Return (x, y) of the center of cell containing provided text 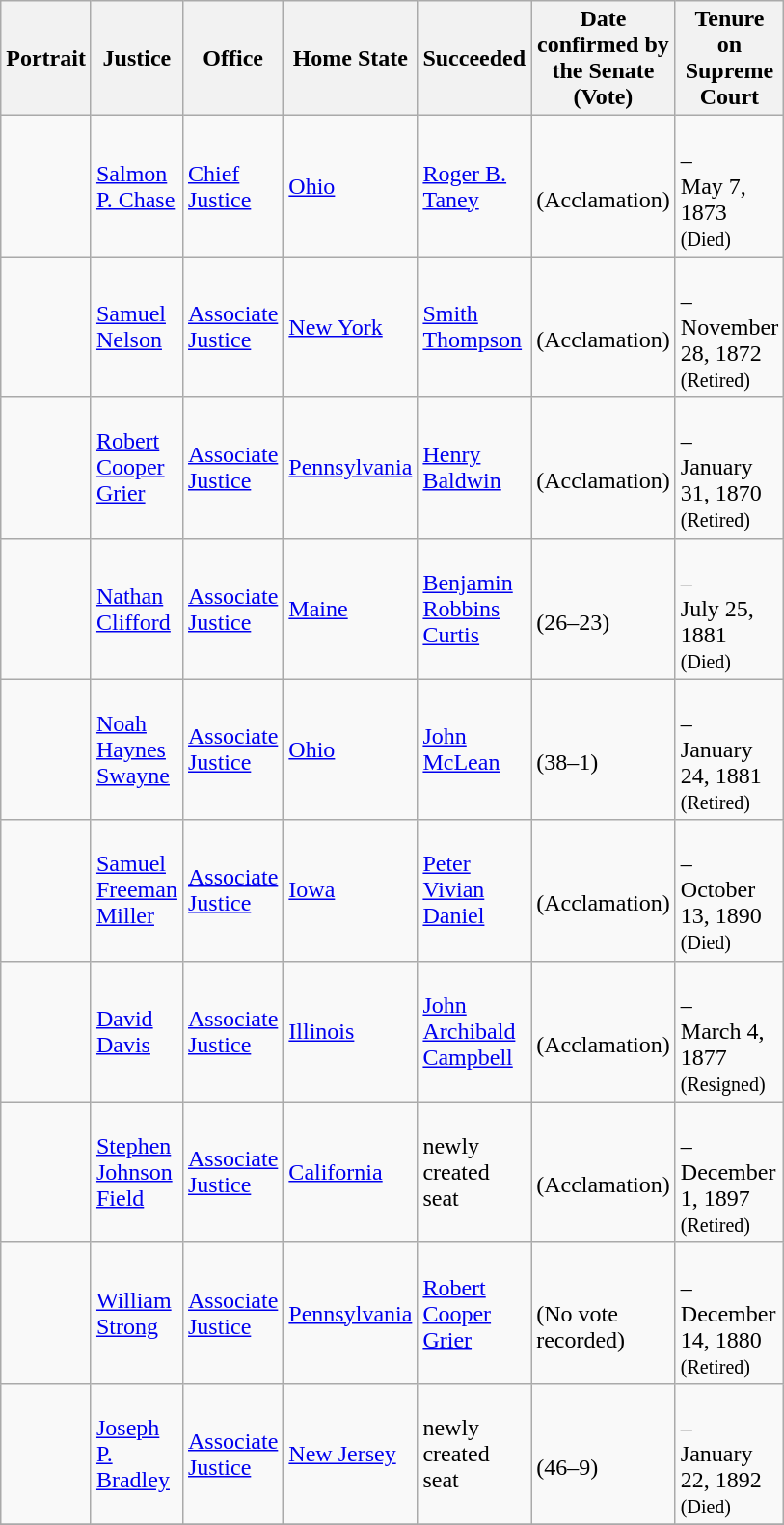
–December 1, 1897(Retired) (729, 1172)
(26–23) (604, 609)
–January 31, 1870(Retired) (729, 468)
Illinois (351, 1031)
Henry Baldwin (474, 468)
Justice (137, 58)
Tenure on Supreme Court (729, 58)
John McLean (474, 749)
Smith Thompson (474, 327)
Samuel Freeman Miller (137, 890)
–July 25, 1881(Died) (729, 609)
Chief Justice (232, 186)
Maine (351, 609)
Noah Haynes Swayne (137, 749)
–November 28, 1872(Retired) (729, 327)
Home State (351, 58)
John Archibald Campbell (474, 1031)
–January 24, 1881(Retired) (729, 749)
New York (351, 327)
(46–9) (604, 1454)
Nathan Clifford (137, 609)
–May 7, 1873(Died) (729, 186)
Salmon P. Chase (137, 186)
Samuel Nelson (137, 327)
Roger B. Taney (474, 186)
Benjamin Robbins Curtis (474, 609)
–December 14, 1880(Retired) (729, 1313)
(38–1) (604, 749)
William Strong (137, 1313)
–October 13, 1890(Died) (729, 890)
Iowa (351, 890)
David Davis (137, 1031)
–January 22, 1892(Died) (729, 1454)
New Jersey (351, 1454)
California (351, 1172)
–March 4, 1877(Resigned) (729, 1031)
(No vote recorded) (604, 1313)
Office (232, 58)
Joseph P. Bradley (137, 1454)
Succeeded (474, 58)
Stephen Johnson Field (137, 1172)
Peter Vivian Daniel (474, 890)
Date confirmed by the Senate(Vote) (604, 58)
Portrait (46, 58)
